For the text-containing cell, return its midpoint in [x, y] coordinate format. 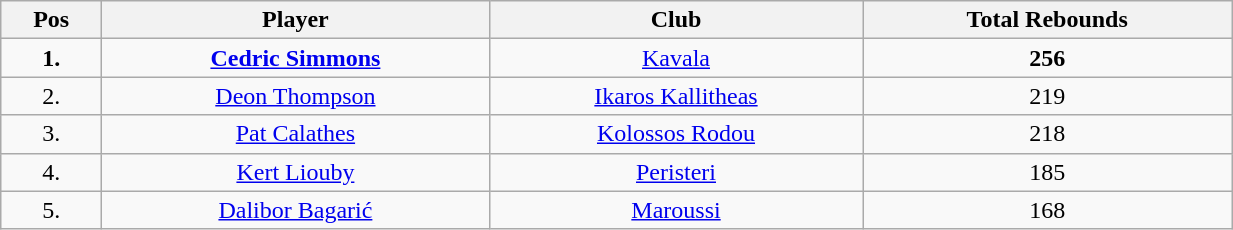
Pos [52, 20]
1. [52, 58]
5. [52, 210]
Total Rebounds [1048, 20]
3. [52, 134]
Cedric Simmons [296, 58]
185 [1048, 172]
Ikaros Kallitheas [676, 96]
Kavala [676, 58]
Pat Calathes [296, 134]
Peristeri [676, 172]
Kolossos Rodou [676, 134]
2. [52, 96]
168 [1048, 210]
218 [1048, 134]
Kert Liouby [296, 172]
Player [296, 20]
256 [1048, 58]
4. [52, 172]
Deon Thompson [296, 96]
Dalibor Bagarić [296, 210]
219 [1048, 96]
Maroussi [676, 210]
Club [676, 20]
